Search for the cell housing the specified text and yield its (X, Y) center coordinate. 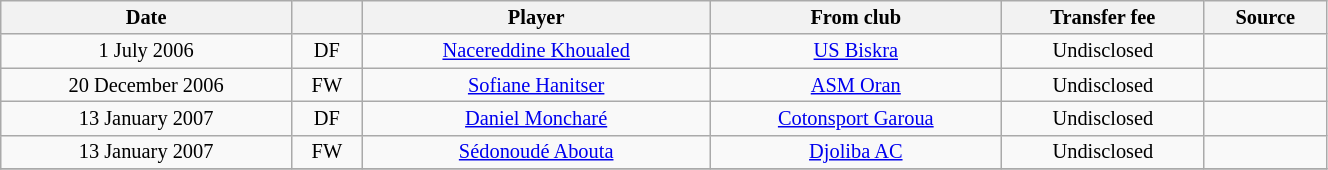
Source (1265, 17)
Transfer fee (1103, 17)
Cotonsport Garoua (856, 118)
Sédonoudé Abouta (536, 152)
1 July 2006 (146, 51)
Player (536, 17)
Daniel Moncharé (536, 118)
From club (856, 17)
Nacereddine Khoualed (536, 51)
Date (146, 17)
Sofiane Hanitser (536, 85)
ASM Oran (856, 85)
US Biskra (856, 51)
Djoliba AC (856, 152)
20 December 2006 (146, 85)
